Identify which cell holds the provided text, then report its (X, Y) central coordinate. 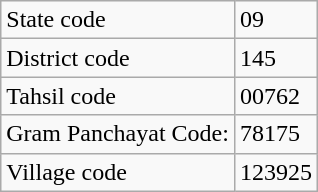
District code (118, 58)
78175 (276, 134)
Village code (118, 172)
09 (276, 20)
145 (276, 58)
Gram Panchayat Code: (118, 134)
123925 (276, 172)
Tahsil code (118, 96)
State code (118, 20)
00762 (276, 96)
